Determine the [X, Y] coordinate at the center of the cell enclosing the given text.  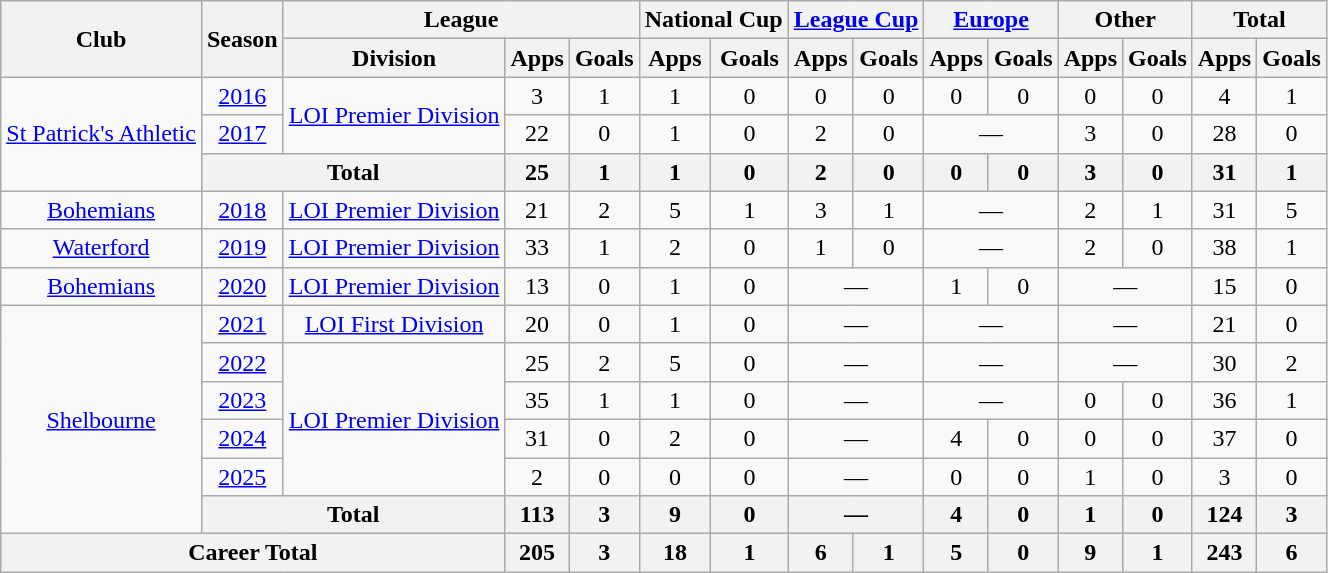
38 [1224, 248]
Other [1125, 20]
2022 [242, 362]
30 [1224, 362]
Division [394, 58]
2023 [242, 400]
13 [537, 286]
2020 [242, 286]
Season [242, 39]
2018 [242, 210]
28 [1224, 134]
St Patrick's Athletic [102, 134]
2025 [242, 477]
National Cup [714, 20]
League Cup [856, 20]
20 [537, 324]
15 [1224, 286]
Career Total [253, 553]
Waterford [102, 248]
Club [102, 39]
2024 [242, 438]
37 [1224, 438]
124 [1224, 515]
22 [537, 134]
18 [675, 553]
2016 [242, 96]
35 [537, 400]
205 [537, 553]
36 [1224, 400]
2019 [242, 248]
Europe [991, 20]
243 [1224, 553]
Shelbourne [102, 419]
League [461, 20]
2021 [242, 324]
33 [537, 248]
113 [537, 515]
2017 [242, 134]
LOI First Division [394, 324]
